Find where the given text appears and provide that cell's center as (x, y) coordinate. 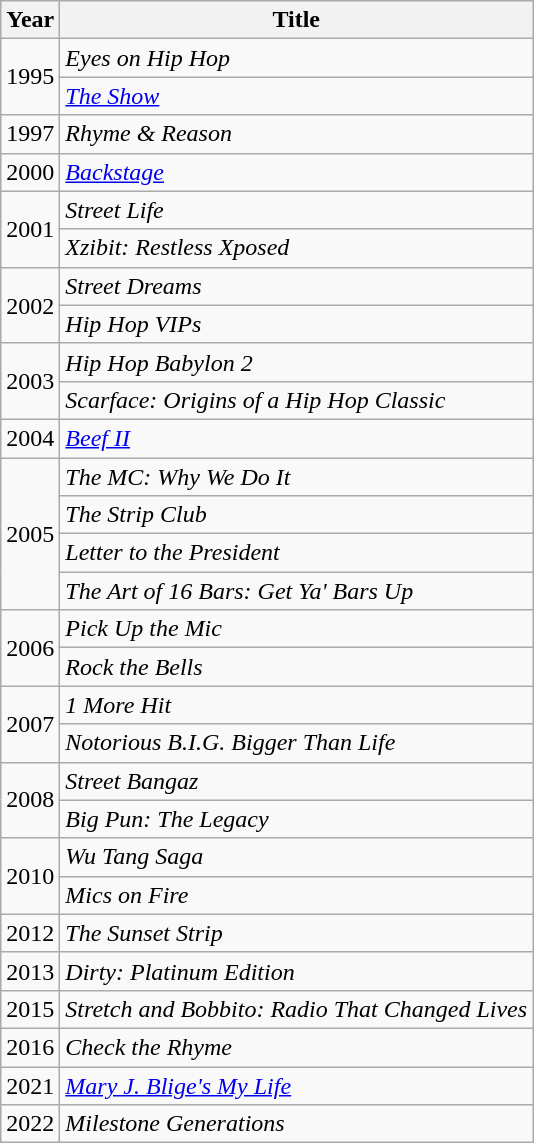
Letter to the President (296, 553)
2021 (30, 1085)
2016 (30, 1047)
Hip Hop VIPs (296, 324)
The Strip Club (296, 515)
The Show (296, 96)
1 More Hit (296, 705)
Pick Up the Mic (296, 629)
Wu Tang Saga (296, 857)
2012 (30, 933)
The Sunset Strip (296, 933)
2013 (30, 971)
2007 (30, 724)
Scarface: Origins of a Hip Hop Classic (296, 400)
Backstage (296, 172)
Xzibit: Restless Xposed (296, 248)
2010 (30, 876)
Beef II (296, 438)
Street Bangaz (296, 781)
Mics on Fire (296, 895)
Title (296, 20)
2002 (30, 305)
Big Pun: The Legacy (296, 819)
Street Dreams (296, 286)
Rhyme & Reason (296, 134)
Hip Hop Babylon 2 (296, 362)
Eyes on Hip Hop (296, 58)
The MC: Why We Do It (296, 477)
The Art of 16 Bars: Get Ya' Bars Up (296, 591)
1997 (30, 134)
Check the Rhyme (296, 1047)
Rock the Bells (296, 667)
Year (30, 20)
Dirty: Platinum Edition (296, 971)
2005 (30, 534)
2003 (30, 381)
Mary J. Blige's My Life (296, 1085)
2022 (30, 1124)
2008 (30, 800)
2006 (30, 648)
Stretch and Bobbito: Radio That Changed Lives (296, 1009)
2004 (30, 438)
2015 (30, 1009)
Notorious B.I.G. Bigger Than Life (296, 743)
2001 (30, 229)
2000 (30, 172)
1995 (30, 77)
Street Life (296, 210)
Milestone Generations (296, 1124)
